Scan for the cell matching the given text and deliver its (x, y) coordinate at center. 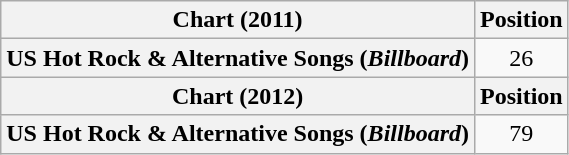
Chart (2012) (238, 96)
79 (521, 134)
26 (521, 58)
Chart (2011) (238, 20)
